Pinpoint the cell where the given text exists, returning its (x, y) midpoint coordinate. 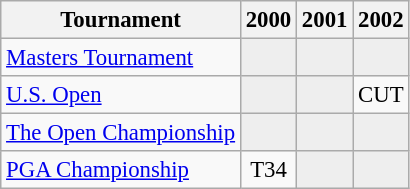
Tournament (121, 20)
Masters Tournament (121, 58)
T34 (268, 170)
The Open Championship (121, 133)
CUT (381, 95)
2000 (268, 20)
PGA Championship (121, 170)
2002 (381, 20)
U.S. Open (121, 95)
2001 (325, 20)
